Search for the cell housing the specified text and yield its [X, Y] center coordinate. 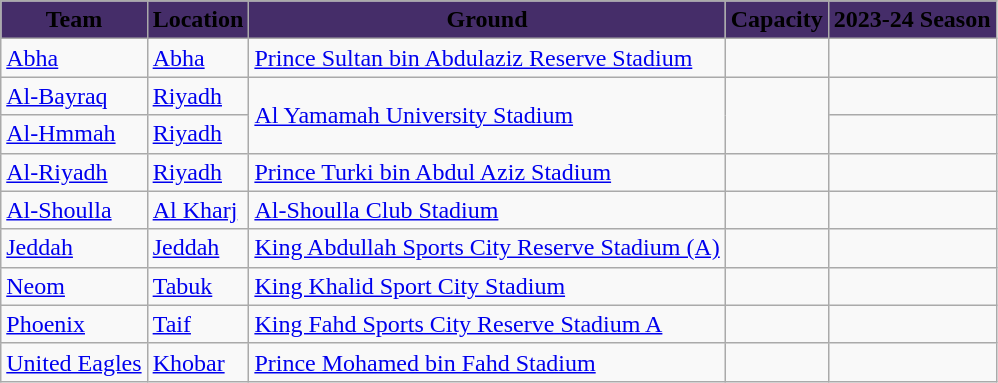
King Khalid Sport City Stadium [487, 286]
Team [74, 20]
King Abdullah Sports City Reserve Stadium (A) [487, 248]
Al-Bayraq [74, 96]
Capacity [776, 20]
Al-Shoulla [74, 210]
Al-Hmmah [74, 134]
Al Kharj [198, 210]
Prince Sultan bin Abdulaziz Reserve Stadium [487, 58]
Tabuk [198, 286]
United Eagles [74, 362]
Al-Shoulla Club Stadium [487, 210]
Al Yamamah University Stadium [487, 115]
Khobar [198, 362]
Ground [487, 20]
Neom [74, 286]
King Fahd Sports City Reserve Stadium A [487, 324]
Phoenix [74, 324]
Location [198, 20]
Prince Turki bin Abdul Aziz Stadium [487, 172]
Prince Mohamed bin Fahd Stadium [487, 362]
Taif [198, 324]
2023-24 Season [912, 20]
Al-Riyadh [74, 172]
